Provide the (x, y) coordinate of the cell's center where the given text is located.  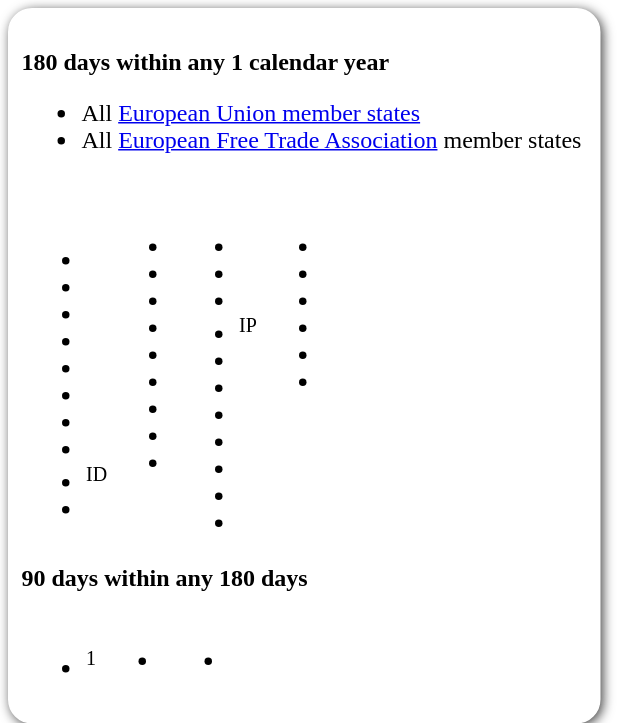
ID (66, 370)
1 (60, 650)
IP (218, 370)
